Capture the cell that displays the provided text and extract its (X, Y) central coordinate. 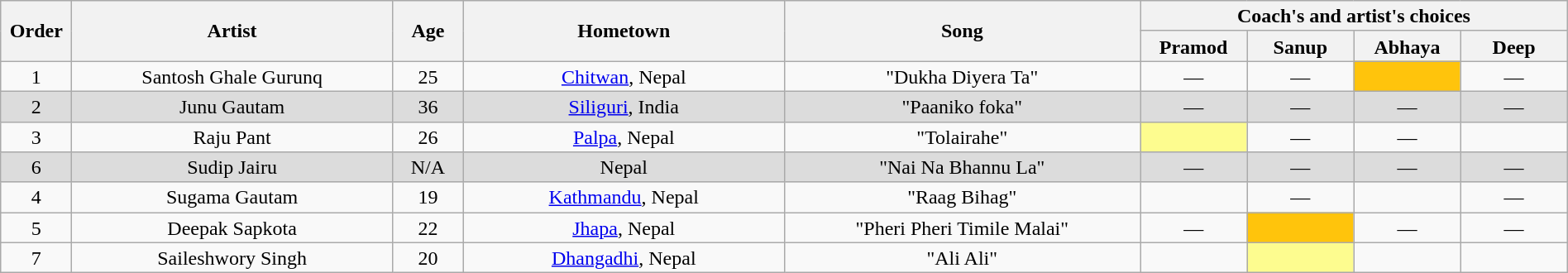
Song (963, 31)
Sudip Jairu (232, 167)
5 (36, 228)
6 (36, 167)
"Tolairahe" (963, 137)
Raju Pant (232, 137)
"Dukha Diyera Ta" (963, 76)
Age (428, 31)
"Pheri Pheri Timile Malai" (963, 228)
"Paaniko foka" (963, 106)
Sugama Gautam (232, 197)
Pramod (1194, 46)
"Nai Na Bhannu La" (963, 167)
Coach's and artist's choices (1355, 17)
Abhaya (1408, 46)
20 (428, 258)
Deepak Sapkota (232, 228)
Santosh Ghale Gurunq (232, 76)
Deep (1513, 46)
Jhapa, Nepal (624, 228)
26 (428, 137)
N/A (428, 167)
Artist (232, 31)
3 (36, 137)
22 (428, 228)
Dhangadhi, Nepal (624, 258)
"Ali Ali" (963, 258)
19 (428, 197)
Hometown (624, 31)
Kathmandu, Nepal (624, 197)
1 (36, 76)
Chitwan, Nepal (624, 76)
Nepal (624, 167)
25 (428, 76)
7 (36, 258)
Order (36, 31)
Saileshwory Singh (232, 258)
Sanup (1300, 46)
Palpa, Nepal (624, 137)
Siliguri, India (624, 106)
36 (428, 106)
2 (36, 106)
4 (36, 197)
"Raag Bihag" (963, 197)
Junu Gautam (232, 106)
